Detect which cell encompasses the target text, then output its (x, y) center coordinate. 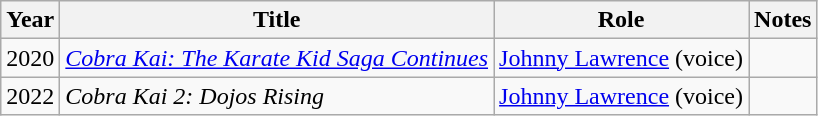
Notes (783, 20)
Title (277, 20)
2020 (30, 58)
2022 (30, 96)
Role (622, 20)
Year (30, 20)
Cobra Kai: The Karate Kid Saga Continues (277, 58)
Cobra Kai 2: Dojos Rising (277, 96)
